Locate the cell with the specified text and output its [x, y] center coordinate. 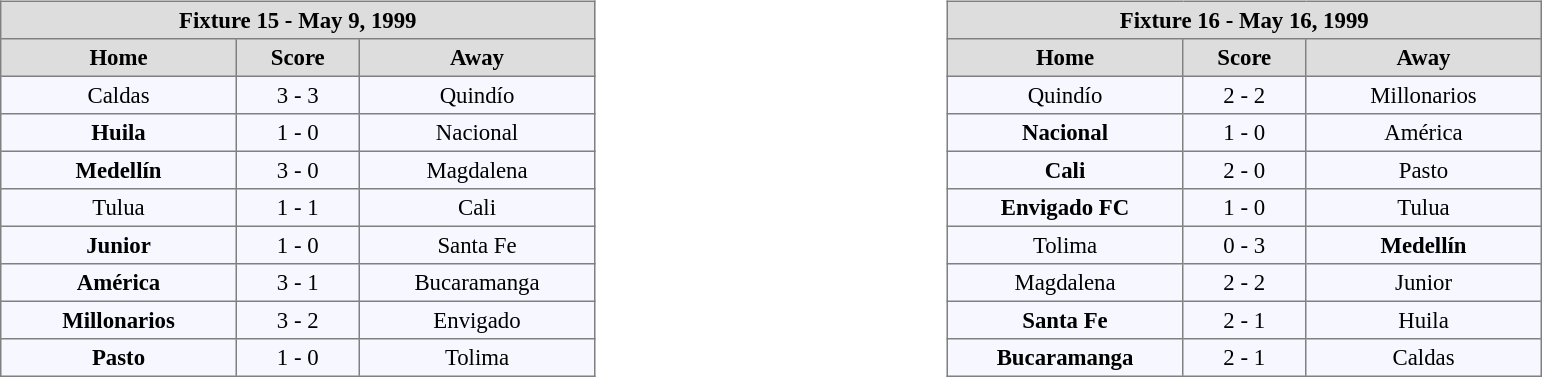
3 - 3 [298, 95]
Fixture 15 - May 9, 1999 [298, 20]
2 - 0 [1244, 170]
Envigado [477, 320]
3 - 2 [298, 320]
0 - 3 [1244, 245]
3 - 0 [298, 170]
Envigado FC [1065, 208]
Fixture 16 - May 16, 1999 [1244, 20]
1 - 1 [298, 208]
3 - 1 [298, 283]
